Capture the cell that displays the provided text and extract its (X, Y) central coordinate. 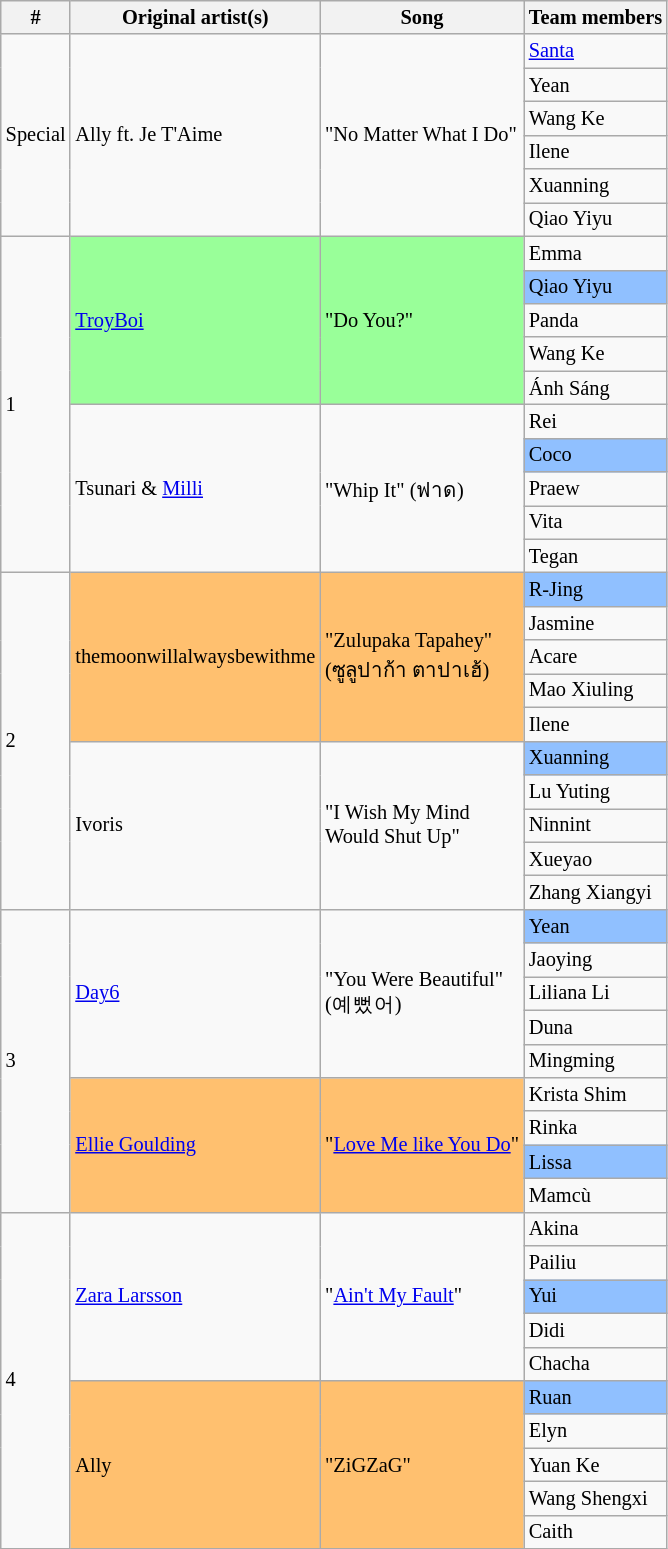
Acare (596, 657)
Rinka (596, 1128)
Santa (596, 51)
4 (36, 1380)
Caith (596, 1532)
Panda (596, 320)
Ally ft. Je T'Aime (195, 135)
"I Wish My MindWould Shut Up" (422, 825)
Zhang Xiangyi (596, 892)
Lissa (596, 1162)
1 (36, 404)
Mao Xiuling (596, 690)
Praew (596, 489)
Emma (596, 253)
"Zulupaka Tapahey"(ซูลูปาก้า ตาปาเฮ้) (422, 656)
Rei (596, 421)
"Whip It" (ฟาด) (422, 488)
Ánh Sáng (596, 388)
3 (36, 1060)
Ninnint (596, 825)
Xueyao (596, 859)
"ZiGZaG" (422, 1464)
Day6 (195, 993)
Mingming (596, 1061)
Pailiu (596, 1263)
"Do You?" (422, 320)
Ruan (596, 1397)
Ellie Goulding (195, 1144)
Lu Yuting (596, 791)
Team members (596, 17)
# (36, 17)
"No Matter What I Do" (422, 135)
Krista Shim (596, 1094)
Wang Shengxi (596, 1498)
Jasmine (596, 623)
Tegan (596, 556)
TroyBoi (195, 320)
Chacha (596, 1364)
Elyn (596, 1431)
Coco (596, 455)
"You Were Beautiful"(예뻤어) (422, 993)
Duna (596, 1027)
Mamcù (596, 1195)
Original artist(s) (195, 17)
Didi (596, 1330)
Zara Larsson (195, 1296)
Ally (195, 1464)
Song (422, 17)
Yui (596, 1296)
Akina (596, 1229)
Tsunari & Milli (195, 488)
"Ain't My Fault" (422, 1296)
R-Jing (596, 589)
2 (36, 740)
Yuan Ke (596, 1465)
Special (36, 135)
Liliana Li (596, 993)
themoonwillalwaysbewithme (195, 656)
Ivoris (195, 825)
"Love Me like You Do" (422, 1144)
Jaoying (596, 960)
Vita (596, 522)
